Provide the [X, Y] coordinate of the cell's center where the given text is located.  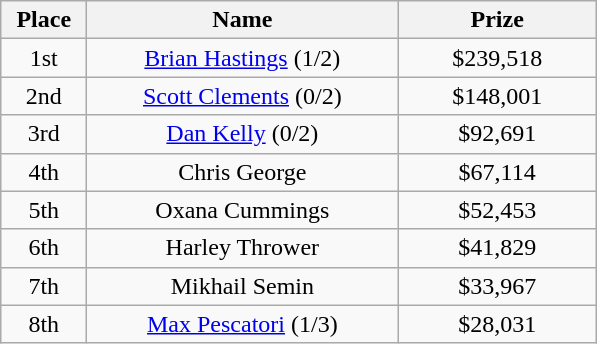
Dan Kelly (0/2) [242, 134]
Brian Hastings (1/2) [242, 58]
2nd [44, 96]
3rd [44, 134]
Name [242, 20]
$52,453 [498, 210]
Oxana Cummings [242, 210]
4th [44, 172]
6th [44, 248]
Place [44, 20]
$41,829 [498, 248]
$148,001 [498, 96]
$33,967 [498, 286]
1st [44, 58]
Mikhail Semin [242, 286]
5th [44, 210]
Max Pescatori (1/3) [242, 324]
Scott Clements (0/2) [242, 96]
7th [44, 286]
$239,518 [498, 58]
$28,031 [498, 324]
8th [44, 324]
Prize [498, 20]
Harley Thrower [242, 248]
Chris George [242, 172]
$67,114 [498, 172]
$92,691 [498, 134]
